From the cell containing the given text, extract its center point as (x, y) coordinate. 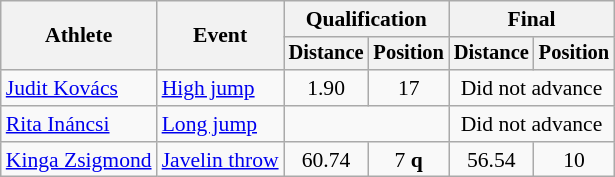
Judit Kovács (79, 88)
Rita Ináncsi (79, 124)
High jump (220, 88)
17 (409, 88)
Final (532, 19)
1.90 (326, 88)
Event (220, 36)
Athlete (79, 36)
Long jump (220, 124)
Qualification (366, 19)
